Determine the (x, y) coordinate at the center of the cell enclosing the given text.  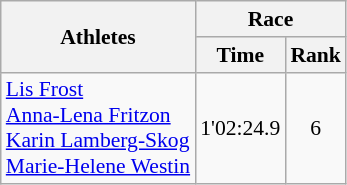
Time (240, 55)
Race (270, 19)
Athletes (98, 36)
Rank (316, 55)
1'02:24.9 (240, 128)
6 (316, 128)
Lis FrostAnna-Lena FritzonKarin Lamberg-SkogMarie-Helene Westin (98, 128)
